Return the [X, Y] coordinate for the center point of the cell that contains the specified text.  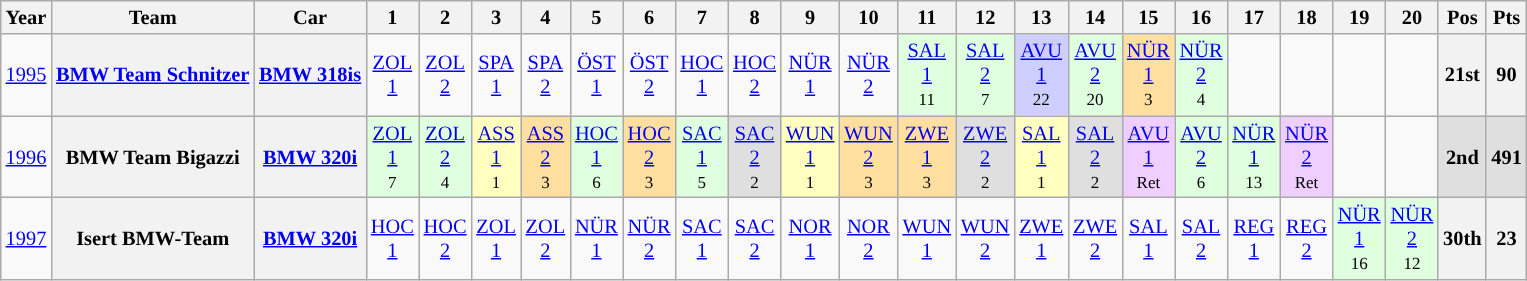
11 [927, 17]
NÜR116 [1360, 238]
SAL11 [1041, 157]
21st [1462, 75]
NÜR212 [1412, 238]
9 [810, 17]
WUN23 [868, 157]
ZOL17 [392, 157]
1995 [26, 75]
14 [1095, 17]
NÜR113 [1254, 157]
HOC23 [650, 157]
23 [1506, 238]
ÖST2 [650, 75]
19 [1360, 17]
ASS11 [496, 157]
NOR2 [868, 238]
WUN2 [985, 238]
BMW 318is [310, 75]
Pts [1506, 17]
2nd [1462, 157]
Team [152, 17]
30th [1462, 238]
ASS23 [546, 157]
BMW Team Bigazzi [152, 157]
SAL111 [927, 75]
1 [392, 17]
HOC16 [596, 157]
90 [1506, 75]
13 [1041, 17]
5 [596, 17]
SPA2 [546, 75]
ZWE13 [927, 157]
SAC22 [754, 157]
Year [26, 17]
REG2 [1306, 238]
AVU122 [1041, 75]
SPA1 [496, 75]
NÜR13 [1148, 75]
1996 [26, 157]
WUN1 [927, 238]
SAL1 [1148, 238]
10 [868, 17]
4 [546, 17]
2 [446, 17]
AVU220 [1095, 75]
Pos [1462, 17]
17 [1254, 17]
NÜR24 [1202, 75]
SAC15 [702, 157]
NOR1 [810, 238]
AVU26 [1202, 157]
AVU1Ret [1148, 157]
SAC1 [702, 238]
18 [1306, 17]
12 [985, 17]
8 [754, 17]
15 [1148, 17]
NÜR2Ret [1306, 157]
6 [650, 17]
SAL27 [985, 75]
ZOL24 [446, 157]
20 [1412, 17]
SAL22 [1095, 157]
ZWE22 [985, 157]
7 [702, 17]
BMW Team Schnitzer [152, 75]
Isert BMW-Team [152, 238]
3 [496, 17]
SAL2 [1202, 238]
REG1 [1254, 238]
Car [310, 17]
ZWE1 [1041, 238]
ZWE2 [1095, 238]
WUN11 [810, 157]
SAC2 [754, 238]
16 [1202, 17]
1997 [26, 238]
491 [1506, 157]
ÖST1 [596, 75]
